Capture the cell that displays the provided text and extract its [X, Y] central coordinate. 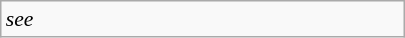
see [203, 19]
